Provide the [x, y] coordinate of the cell's center where the given text is located.  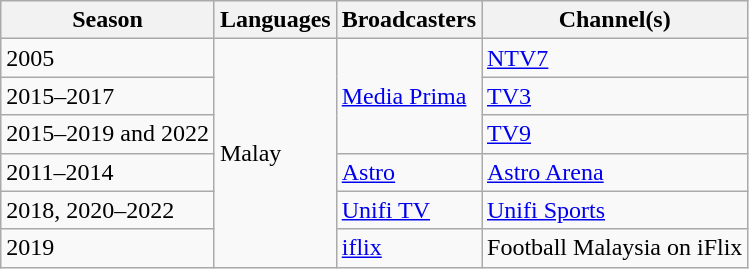
Malay [275, 153]
2011–2014 [108, 172]
Languages [275, 20]
Unifi TV [408, 210]
iflix [408, 248]
Unifi Sports [615, 210]
Broadcasters [408, 20]
2019 [108, 248]
TV9 [615, 134]
Season [108, 20]
2015–2017 [108, 96]
TV3 [615, 96]
NTV7 [615, 58]
2005 [108, 58]
Channel(s) [615, 20]
Astro Arena [615, 172]
Media Prima [408, 96]
2018, 2020–2022 [108, 210]
2015–2019 and 2022 [108, 134]
Astro [408, 172]
Football Malaysia on iFlix [615, 248]
